For the text-containing cell, return its midpoint in (x, y) coordinate format. 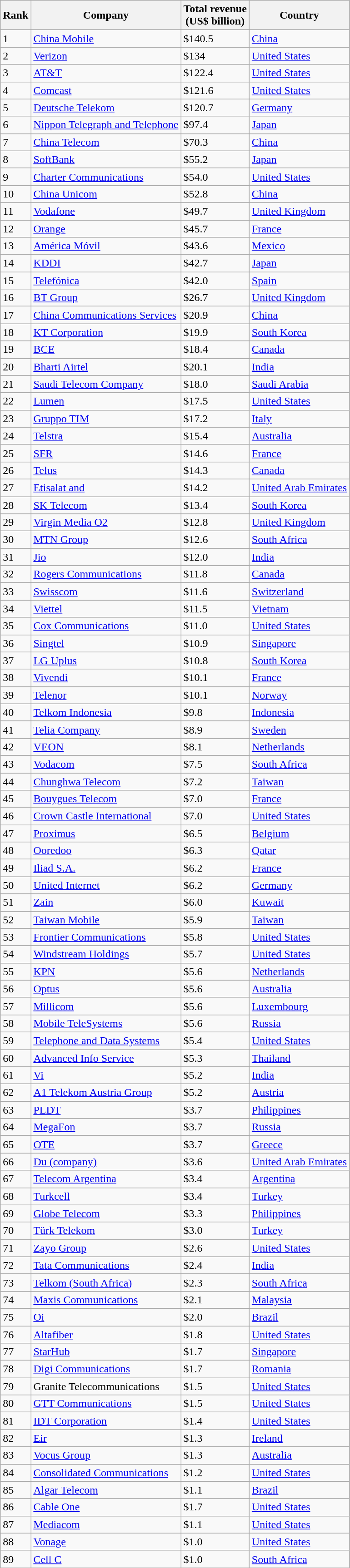
Ooredoo (106, 851)
Gruppo TIM (106, 419)
$122.4 (215, 73)
Malaysia (299, 1300)
Etisalat and (106, 488)
66 (15, 1162)
39 (15, 695)
United Internet (106, 885)
Globe Telecom (106, 1213)
15 (15, 281)
Charter Communications (106, 177)
22 (15, 401)
50 (15, 885)
76 (15, 1334)
64 (15, 1127)
$70.3 (215, 142)
51 (15, 902)
$42.7 (215, 263)
19 (15, 350)
65 (15, 1144)
Luxembourg (299, 1006)
2 (15, 56)
KPN (106, 971)
72 (15, 1265)
Zayo Group (106, 1248)
Rogers Communications (106, 574)
73 (15, 1282)
35 (15, 626)
Telkom (South Africa) (106, 1282)
Orange (106, 228)
$17.2 (215, 419)
12 (15, 228)
33 (15, 592)
Kuwait (299, 902)
56 (15, 989)
Rank (15, 15)
$2.6 (215, 1248)
Cox Communications (106, 626)
69 (15, 1213)
$54.0 (215, 177)
49 (15, 868)
Comcast (106, 90)
67 (15, 1179)
Verizon (106, 56)
Cable One (106, 1507)
$1.8 (215, 1334)
Digi Communications (106, 1369)
13 (15, 246)
$14.6 (215, 453)
$7.5 (215, 764)
Lumen (106, 401)
Austria (299, 1093)
Taiwan Mobile (106, 920)
$12.6 (215, 540)
Du (company) (106, 1162)
27 (15, 488)
86 (15, 1507)
37 (15, 661)
Deutsche Telekom (106, 108)
Altafiber (106, 1334)
AT&T (106, 73)
Telenor (106, 695)
$6.0 (215, 902)
BT Group (106, 298)
$13.4 (215, 505)
Proximus (106, 833)
36 (15, 643)
$9.8 (215, 712)
$26.7 (215, 298)
$10.8 (215, 661)
Country (299, 15)
81 (15, 1421)
$43.6 (215, 246)
KDDI (106, 263)
$42.0 (215, 281)
Virgin Media O2 (106, 523)
Chunghwa Telecom (106, 781)
Norway (299, 695)
$14.2 (215, 488)
Telephone and Data Systems (106, 1040)
SFR (106, 453)
Granite Telecommunications (106, 1386)
Oi (106, 1317)
46 (15, 816)
54 (15, 954)
59 (15, 1040)
Vocus Group (106, 1455)
$10.9 (215, 643)
7 (15, 142)
$1.4 (215, 1421)
21 (15, 384)
Total revenue(US$ billion) (215, 15)
Vodafone (106, 211)
Mediacom (106, 1524)
Frontier Communications (106, 937)
Saudi Telecom Company (106, 384)
Jio (106, 557)
Consolidated Communications (106, 1473)
30 (15, 540)
$2.0 (215, 1317)
88 (15, 1542)
Eir (106, 1438)
5 (15, 108)
Vonage (106, 1542)
48 (15, 851)
Switzerland (299, 592)
85 (15, 1490)
Indonesia (299, 712)
87 (15, 1524)
$5.4 (215, 1040)
Vodacom (106, 764)
China Communications Services (106, 315)
$11.0 (215, 626)
$11.6 (215, 592)
6 (15, 125)
8 (15, 159)
Algar Telecom (106, 1490)
Thailand (299, 1058)
9 (15, 177)
$11.8 (215, 574)
$15.4 (215, 436)
$7.2 (215, 781)
$18.0 (215, 384)
79 (15, 1386)
71 (15, 1248)
28 (15, 505)
Telus (106, 470)
Türk Telekom (106, 1231)
83 (15, 1455)
44 (15, 781)
$12.8 (215, 523)
Turkcell (106, 1196)
Sweden (299, 730)
$17.5 (215, 401)
$18.4 (215, 350)
70 (15, 1231)
60 (15, 1058)
31 (15, 557)
43 (15, 764)
14 (15, 263)
Bharti Airtel (106, 367)
$140.5 (215, 39)
Crown Castle International (106, 816)
82 (15, 1438)
68 (15, 1196)
$14.3 (215, 470)
$3.6 (215, 1162)
Iliad S.A. (106, 868)
62 (15, 1093)
Maxis Communications (106, 1300)
Saudi Arabia (299, 384)
$6.5 (215, 833)
84 (15, 1473)
Cell C (106, 1559)
Tata Communications (106, 1265)
$6.3 (215, 851)
MTN Group (106, 540)
Mobile TeleSystems (106, 1023)
$11.5 (215, 609)
Optus (106, 989)
Telstra (106, 436)
América Móvil (106, 246)
Company (106, 15)
$52.8 (215, 194)
$5.3 (215, 1058)
77 (15, 1352)
$2.4 (215, 1265)
$121.6 (215, 90)
Romania (299, 1369)
Telefónica (106, 281)
16 (15, 298)
78 (15, 1369)
$55.2 (215, 159)
80 (15, 1404)
52 (15, 920)
$5.7 (215, 954)
$120.7 (215, 108)
Swisscom (106, 592)
1 (15, 39)
$49.7 (215, 211)
Nippon Telegraph and Telephone (106, 125)
China Mobile (106, 39)
63 (15, 1110)
China Unicom (106, 194)
Spain (299, 281)
$2.1 (215, 1300)
47 (15, 833)
$97.4 (215, 125)
$3.0 (215, 1231)
$45.7 (215, 228)
26 (15, 470)
Telkom Indonesia (106, 712)
11 (15, 211)
Qatar (299, 851)
SoftBank (106, 159)
BCE (106, 350)
Italy (299, 419)
$12.0 (215, 557)
32 (15, 574)
$20.1 (215, 367)
Windstream Holdings (106, 954)
Advanced Info Service (106, 1058)
LG Uplus (106, 661)
Zain (106, 902)
Telia Company (106, 730)
55 (15, 971)
45 (15, 799)
Mexico (299, 246)
China Telecom (106, 142)
57 (15, 1006)
18 (15, 332)
$5.8 (215, 937)
Argentina (299, 1179)
Belgium (299, 833)
Ireland (299, 1438)
Vivendi (106, 678)
3 (15, 73)
PLDT (106, 1110)
$134 (215, 56)
Singtel (106, 643)
42 (15, 747)
24 (15, 436)
58 (15, 1023)
75 (15, 1317)
StarHub (106, 1352)
$20.9 (215, 315)
40 (15, 712)
25 (15, 453)
KT Corporation (106, 332)
IDT Corporation (106, 1421)
Viettel (106, 609)
MegaFon (106, 1127)
Vi (106, 1075)
OTE (106, 1144)
4 (15, 90)
89 (15, 1559)
38 (15, 678)
Greece (299, 1144)
$8.9 (215, 730)
74 (15, 1300)
61 (15, 1075)
$2.3 (215, 1282)
Millicom (106, 1006)
17 (15, 315)
VEON (106, 747)
$8.1 (215, 747)
41 (15, 730)
SK Telecom (106, 505)
$5.9 (215, 920)
A1 Telekom Austria Group (106, 1093)
23 (15, 419)
53 (15, 937)
$3.3 (215, 1213)
34 (15, 609)
29 (15, 523)
GTT Communications (106, 1404)
Vietnam (299, 609)
Telecom Argentina (106, 1179)
20 (15, 367)
$19.9 (215, 332)
$1.2 (215, 1473)
10 (15, 194)
Bouygues Telecom (106, 799)
